Identify which cell holds the provided text, then report its [X, Y] central coordinate. 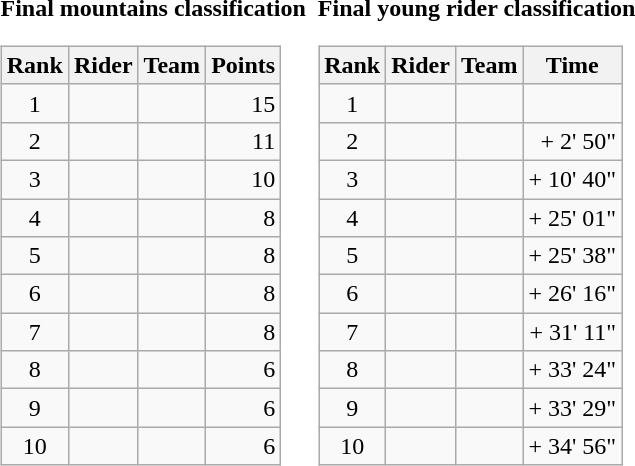
+ 2' 50" [572, 141]
+ 34' 56" [572, 446]
Points [244, 65]
11 [244, 141]
Time [572, 65]
15 [244, 103]
+ 33' 29" [572, 408]
+ 26' 16" [572, 294]
+ 33' 24" [572, 370]
+ 31' 11" [572, 332]
+ 25' 01" [572, 217]
+ 10' 40" [572, 179]
+ 25' 38" [572, 256]
